Scan for the cell matching the given text and deliver its [x, y] coordinate at center. 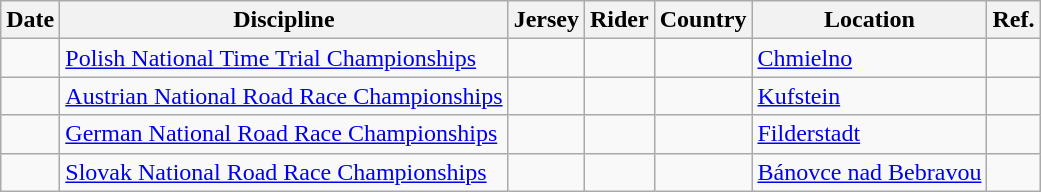
Bánovce nad Bebravou [870, 172]
Kufstein [870, 96]
German National Road Race Championships [284, 134]
Country [703, 20]
Slovak National Road Race Championships [284, 172]
Rider [619, 20]
Discipline [284, 20]
Filderstadt [870, 134]
Date [30, 20]
Polish National Time Trial Championships [284, 58]
Austrian National Road Race Championships [284, 96]
Chmielno [870, 58]
Jersey [546, 20]
Location [870, 20]
Ref. [1014, 20]
